Identify which cell holds the provided text, then report its (X, Y) central coordinate. 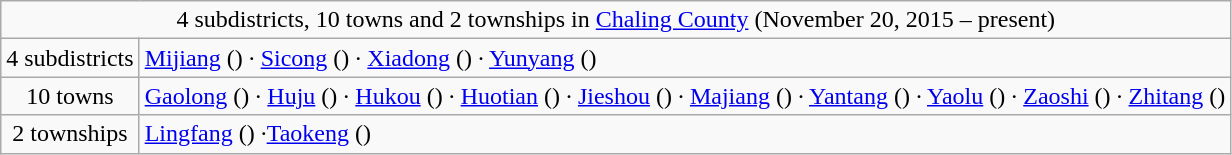
4 subdistricts, 10 towns and 2 townships in Chaling County (November 20, 2015 – present) (616, 20)
4 subdistricts (70, 58)
Lingfang () ·Taokeng () (685, 134)
10 towns (70, 96)
Gaolong () · Huju () · Hukou () · Huotian () · Jieshou () · Majiang () · Yantang () · Yaolu () · Zaoshi () · Zhitang () (685, 96)
Mijiang () · Sicong () · Xiadong () · Yunyang () (685, 58)
2 townships (70, 134)
